From the cell containing the given text, extract its center point as [x, y] coordinate. 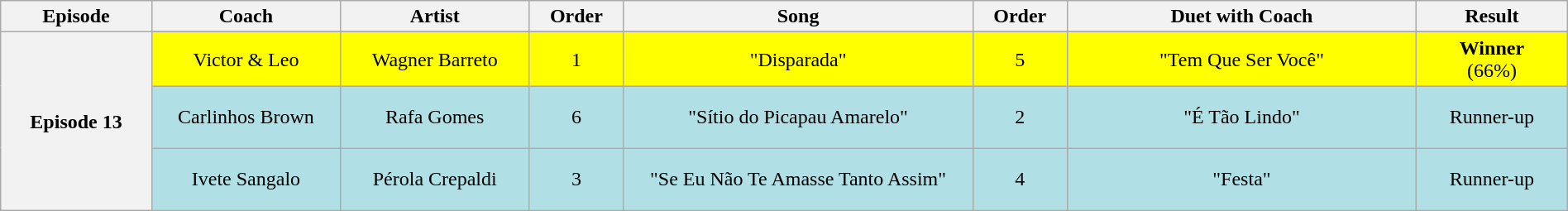
Result [1492, 17]
Duet with Coach [1241, 17]
3 [576, 179]
Victor & Leo [246, 60]
"Disparada" [798, 60]
Artist [435, 17]
6 [576, 117]
Wagner Barreto [435, 60]
"Se Eu Não Te Amasse Tanto Assim" [798, 179]
2 [1020, 117]
"Sítio do Picapau Amarelo" [798, 117]
Episode 13 [76, 121]
Coach [246, 17]
4 [1020, 179]
Pérola Crepaldi [435, 179]
Song [798, 17]
5 [1020, 60]
"Festa" [1241, 179]
Carlinhos Brown [246, 117]
"Tem Que Ser Você" [1241, 60]
1 [576, 60]
Winner(66%) [1492, 60]
Rafa Gomes [435, 117]
Ivete Sangalo [246, 179]
Episode [76, 17]
"É Tão Lindo" [1241, 117]
